Capture the cell that displays the provided text and extract its [X, Y] central coordinate. 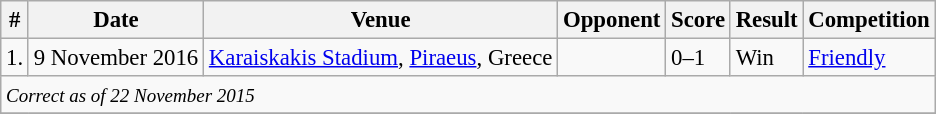
9 November 2016 [116, 58]
Venue [381, 20]
Score [698, 20]
Win [766, 58]
Correct as of 22 November 2015 [468, 95]
0–1 [698, 58]
Competition [869, 20]
Opponent [612, 20]
Result [766, 20]
1. [15, 58]
Karaiskakis Stadium, Piraeus, Greece [381, 58]
Date [116, 20]
Friendly [869, 58]
# [15, 20]
